Output the [x, y] coordinate of the center of the cell containing the given text.  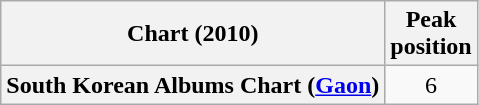
Peakposition [431, 34]
Chart (2010) [193, 34]
6 [431, 85]
South Korean Albums Chart (Gaon) [193, 85]
